Capture the cell that displays the provided text and extract its (X, Y) central coordinate. 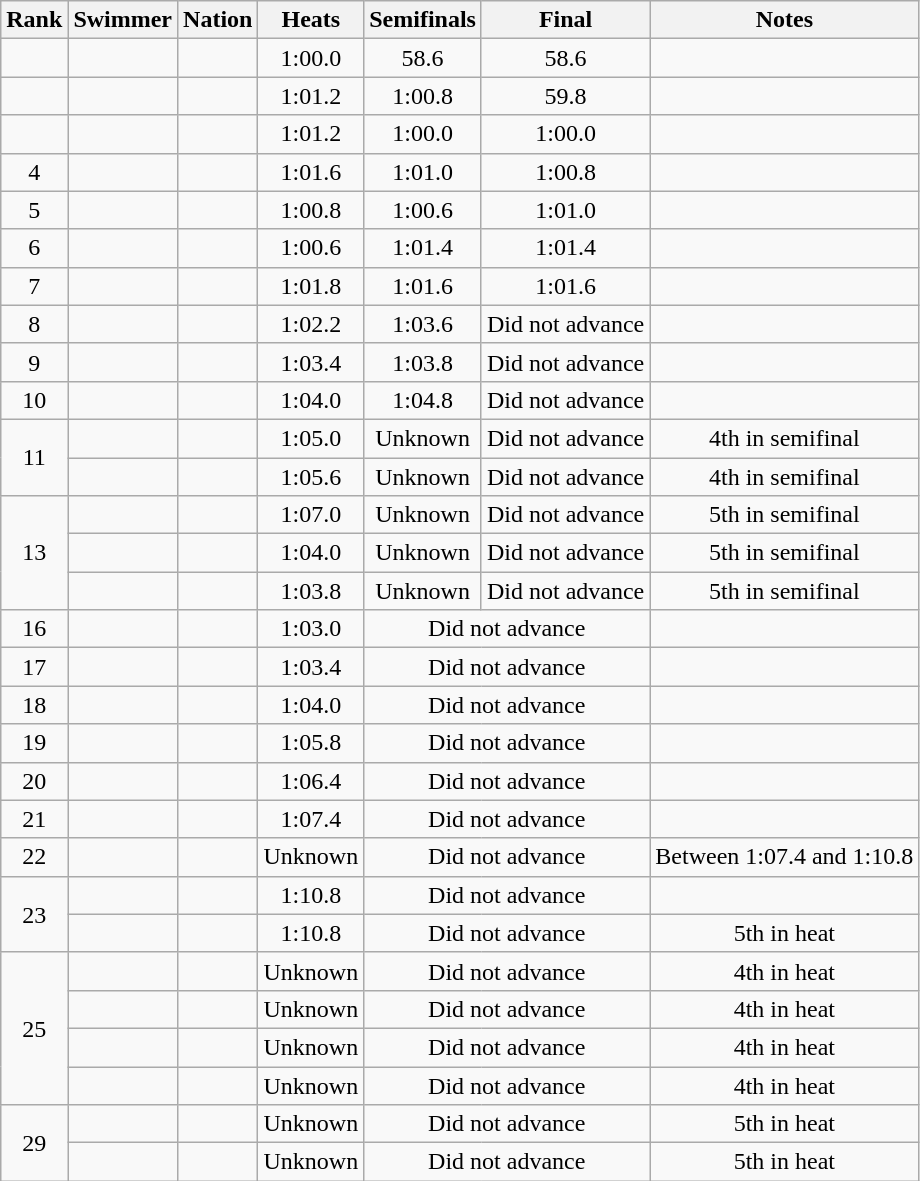
59.8 (565, 96)
1:03.0 (311, 629)
6 (34, 248)
8 (34, 324)
29 (34, 1143)
Nation (218, 20)
19 (34, 743)
Semifinals (423, 20)
17 (34, 667)
23 (34, 914)
16 (34, 629)
Notes (784, 20)
22 (34, 857)
1:07.0 (311, 515)
21 (34, 819)
25 (34, 1028)
1:02.2 (311, 324)
10 (34, 400)
1:03.6 (423, 324)
7 (34, 286)
13 (34, 553)
1:05.0 (311, 438)
Heats (311, 20)
1:06.4 (311, 781)
4 (34, 172)
18 (34, 705)
9 (34, 362)
Swimmer (123, 20)
Rank (34, 20)
1:04.8 (423, 400)
5 (34, 210)
1:05.6 (311, 477)
20 (34, 781)
1:07.4 (311, 819)
Between 1:07.4 and 1:10.8 (784, 857)
Final (565, 20)
11 (34, 457)
1:05.8 (311, 743)
1:01.8 (311, 286)
